Locate the cell with the specified text and output its [X, Y] center coordinate. 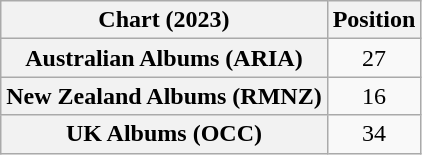
16 [374, 96]
34 [374, 134]
Chart (2023) [164, 20]
UK Albums (OCC) [164, 134]
Australian Albums (ARIA) [164, 58]
New Zealand Albums (RMNZ) [164, 96]
27 [374, 58]
Position [374, 20]
